Search for the cell housing the specified text and yield its (X, Y) center coordinate. 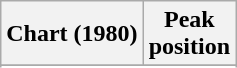
Chart (1980) (72, 34)
Peakposition (189, 34)
